Pinpoint the cell where the given text exists, returning its (X, Y) midpoint coordinate. 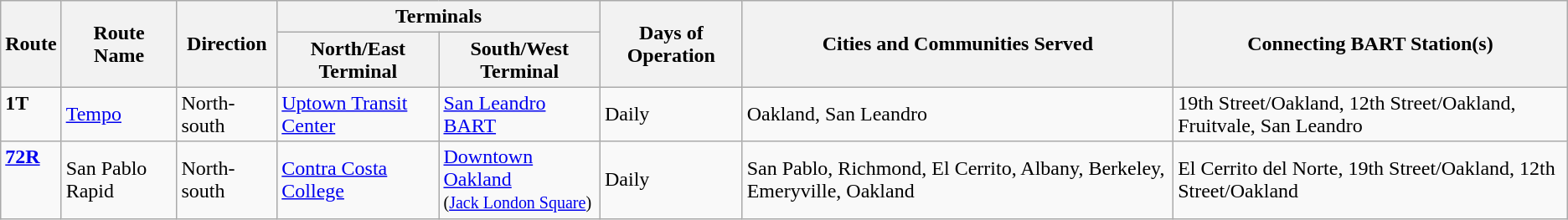
19th Street/Oakland, 12th Street/Oakland, Fruitvale, San Leandro (1370, 114)
Connecting BART Station(s) (1370, 43)
72R (31, 180)
Route Name (119, 43)
San Pablo, Richmond, El Cerrito, Albany, Berkeley, Emeryville, Oakland (957, 180)
Route (31, 43)
Tempo (119, 114)
Terminals (439, 17)
Contra Costa College (358, 180)
Downtown Oakland(Jack London Square) (519, 180)
1T (31, 114)
South/West Terminal (519, 60)
Cities and Communities Served (957, 43)
Direction (227, 43)
San Pablo Rapid (119, 180)
San Leandro BART (519, 114)
Uptown Transit Center (358, 114)
El Cerrito del Norte, 19th Street/Oakland, 12th Street/Oakland (1370, 180)
Days of Operation (671, 43)
Oakland, San Leandro (957, 114)
North/East Terminal (358, 60)
